Identify which cell holds the provided text, then report its (X, Y) central coordinate. 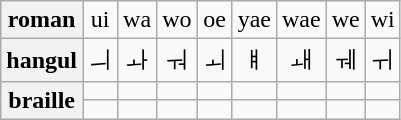
hangul (42, 60)
we (346, 20)
ㅒ (254, 60)
ㅝ (177, 60)
yae (254, 20)
ui (100, 20)
ㅟ (382, 60)
ㅚ (214, 60)
ㅞ (346, 60)
braille (42, 100)
wa (138, 20)
wae (301, 20)
wo (177, 20)
oe (214, 20)
ㅢ (100, 60)
ㅘ (138, 60)
wi (382, 20)
ㅙ (301, 60)
roman (42, 20)
